Pinpoint the cell where the given text exists, returning its (x, y) midpoint coordinate. 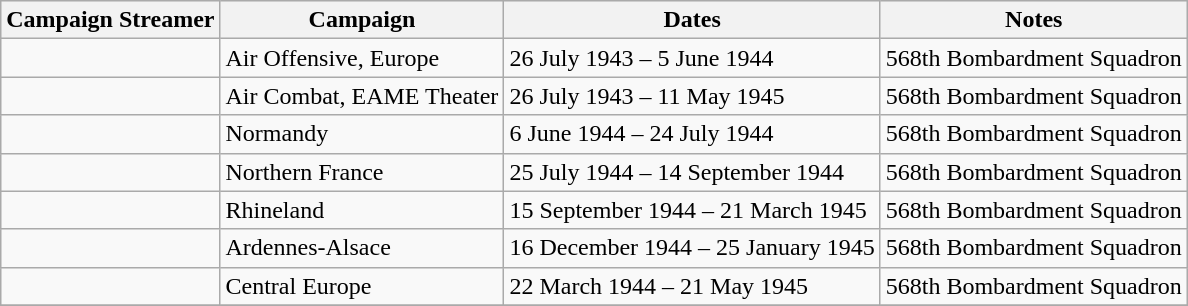
Air Combat, EAME Theater (362, 96)
Normandy (362, 134)
16 December 1944 – 25 January 1945 (692, 248)
6 June 1944 – 24 July 1944 (692, 134)
25 July 1944 – 14 September 1944 (692, 172)
Rhineland (362, 210)
Dates (692, 20)
Air Offensive, Europe (362, 58)
Northern France (362, 172)
26 July 1943 – 5 June 1944 (692, 58)
Ardennes-Alsace (362, 248)
Campaign Streamer (110, 20)
Notes (1034, 20)
15 September 1944 – 21 March 1945 (692, 210)
Central Europe (362, 286)
Campaign (362, 20)
22 March 1944 – 21 May 1945 (692, 286)
26 July 1943 – 11 May 1945 (692, 96)
